Search for the cell housing the specified text and yield its [x, y] center coordinate. 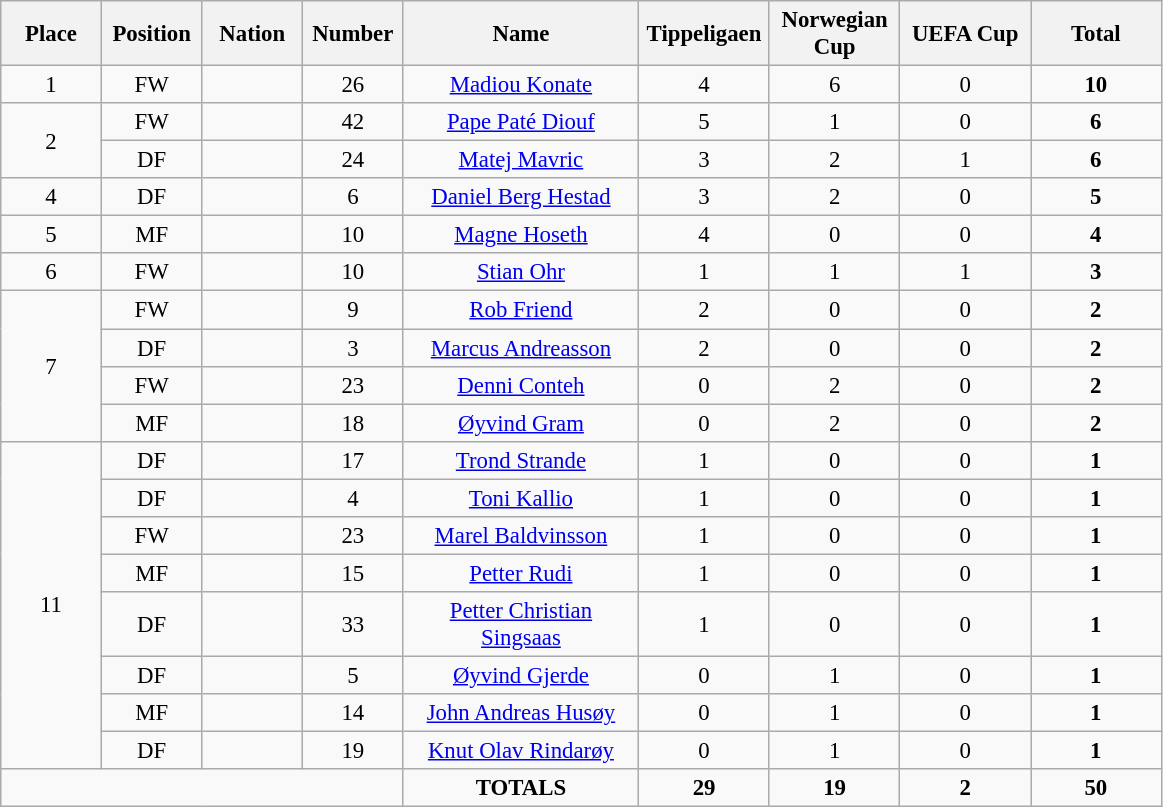
Denni Conteh [521, 385]
Knut Olav Rindarøy [521, 751]
14 [354, 713]
7 [52, 366]
Number [354, 34]
Daniel Berg Hestad [521, 197]
29 [704, 788]
Petter Rudi [521, 573]
50 [1096, 788]
Rob Friend [521, 310]
Norwegian Cup [834, 34]
33 [354, 624]
Name [521, 34]
Toni Kallio [521, 498]
Marel Baldvinsson [521, 536]
24 [354, 160]
Pape Paté Diouf [521, 122]
Tippeligaen [704, 34]
Madiou Konate [521, 85]
John Andreas Husøy [521, 713]
UEFA Cup [966, 34]
Petter Christian Singsaas [521, 624]
Nation [252, 34]
17 [354, 460]
Stian Ohr [521, 273]
26 [354, 85]
Position [152, 34]
Marcus Andreasson [521, 348]
15 [354, 573]
9 [354, 310]
42 [354, 122]
Place [52, 34]
Øyvind Gjerde [521, 675]
Øyvind Gram [521, 423]
11 [52, 605]
18 [354, 423]
Total [1096, 34]
Matej Mavric [521, 160]
Magne Hoseth [521, 235]
TOTALS [521, 788]
Trond Strande [521, 460]
